Identify which cell holds the provided text, then report its [X, Y] central coordinate. 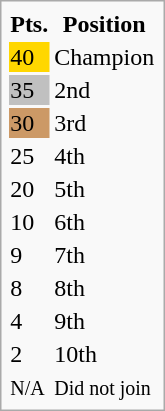
4th [104, 156]
2 [30, 354]
7th [104, 255]
10 [30, 222]
Champion [104, 57]
30 [30, 123]
6th [104, 222]
9th [104, 321]
3rd [104, 123]
9 [30, 255]
Position [104, 24]
4 [30, 321]
Did not join [104, 387]
35 [30, 90]
40 [30, 57]
10th [104, 354]
25 [30, 156]
8th [104, 288]
5th [104, 189]
N/A [30, 387]
20 [30, 189]
Pts. [30, 24]
2nd [104, 90]
8 [30, 288]
